Output the (X, Y) coordinate of the center of the cell containing the given text.  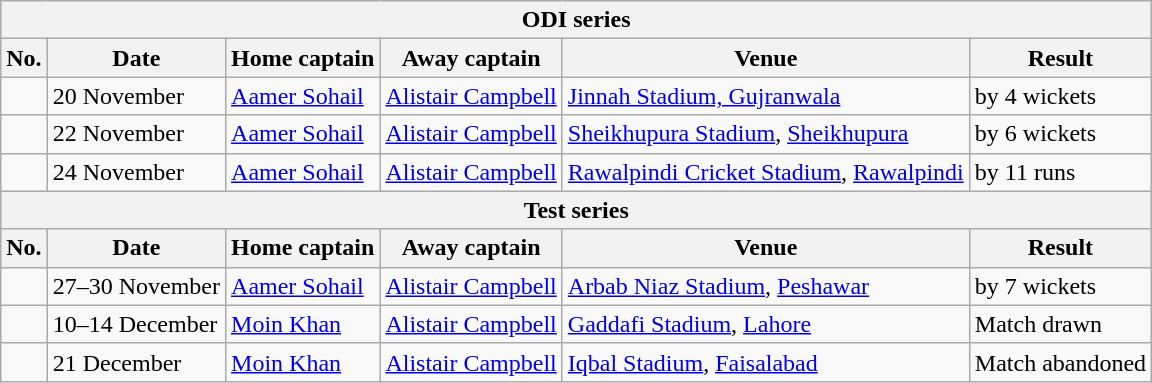
Arbab Niaz Stadium, Peshawar (766, 286)
20 November (136, 96)
24 November (136, 172)
Test series (576, 210)
by 11 runs (1060, 172)
21 December (136, 362)
by 4 wickets (1060, 96)
Rawalpindi Cricket Stadium, Rawalpindi (766, 172)
22 November (136, 134)
ODI series (576, 20)
by 7 wickets (1060, 286)
by 6 wickets (1060, 134)
Gaddafi Stadium, Lahore (766, 324)
27–30 November (136, 286)
Match abandoned (1060, 362)
10–14 December (136, 324)
Iqbal Stadium, Faisalabad (766, 362)
Jinnah Stadium, Gujranwala (766, 96)
Sheikhupura Stadium, Sheikhupura (766, 134)
Match drawn (1060, 324)
